For the text-containing cell, return its midpoint in [x, y] coordinate format. 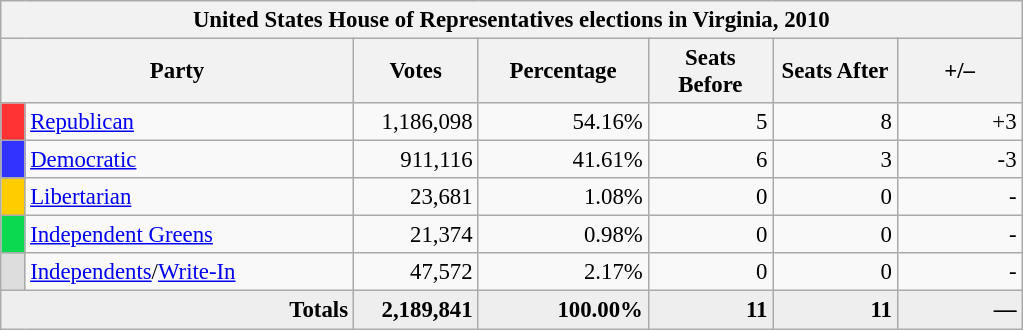
United States House of Representatives elections in Virginia, 2010 [512, 20]
Libertarian [189, 197]
3 [836, 160]
8 [836, 122]
-3 [960, 160]
Totals [178, 310]
Seats After [836, 72]
41.61% [563, 160]
100.00% [563, 310]
Democratic [189, 160]
23,681 [416, 197]
— [960, 310]
1.08% [563, 197]
Independent Greens [189, 235]
+/– [960, 72]
2,189,841 [416, 310]
21,374 [416, 235]
54.16% [563, 122]
1,186,098 [416, 122]
2.17% [563, 273]
47,572 [416, 273]
Percentage [563, 72]
911,116 [416, 160]
0.98% [563, 235]
+3 [960, 122]
Party [178, 72]
6 [710, 160]
Republican [189, 122]
Seats Before [710, 72]
5 [710, 122]
Votes [416, 72]
Independents/Write-In [189, 273]
